Output the [x, y] coordinate of the center of the cell containing the given text.  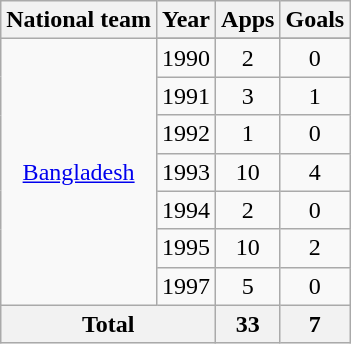
1993 [186, 172]
Goals [315, 20]
7 [315, 324]
33 [248, 324]
1990 [186, 58]
Total [108, 324]
Apps [248, 20]
1995 [186, 248]
1997 [186, 286]
4 [315, 172]
3 [248, 96]
1991 [186, 96]
1994 [186, 210]
Bangladesh [79, 172]
5 [248, 286]
National team [79, 20]
1992 [186, 134]
Year [186, 20]
